Find where the given text appears and provide that cell's center as (x, y) coordinate. 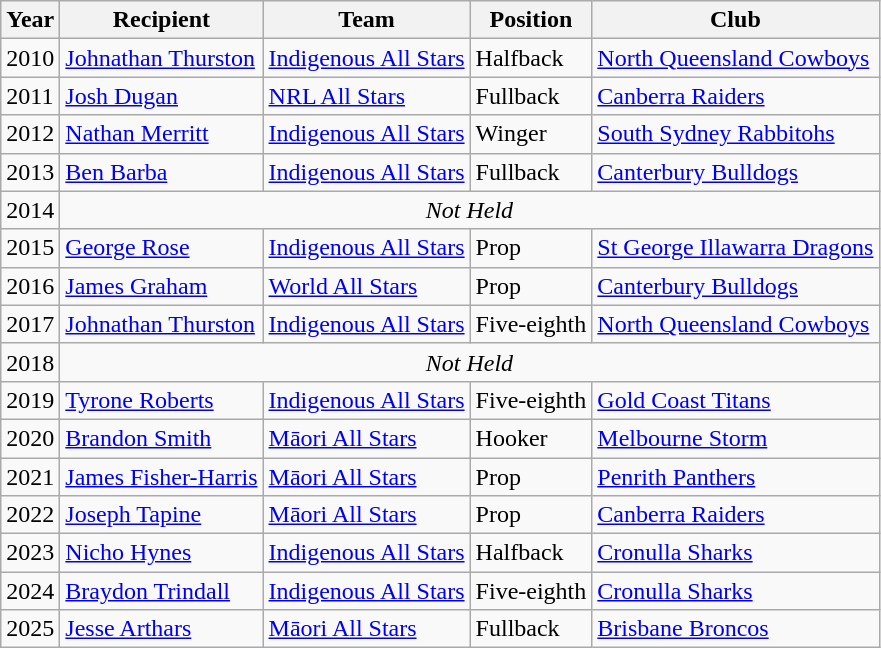
Position (531, 20)
2018 (30, 362)
Ben Barba (162, 172)
Tyrone Roberts (162, 400)
Gold Coast Titans (736, 400)
2024 (30, 591)
Joseph Tapine (162, 515)
2022 (30, 515)
2025 (30, 629)
NRL All Stars (366, 96)
Team (366, 20)
Club (736, 20)
Nathan Merritt (162, 134)
Jesse Arthars (162, 629)
Brisbane Broncos (736, 629)
Winger (531, 134)
2010 (30, 58)
2017 (30, 324)
2016 (30, 286)
Penrith Panthers (736, 477)
Year (30, 20)
2023 (30, 553)
James Graham (162, 286)
Josh Dugan (162, 96)
2014 (30, 210)
2013 (30, 172)
George Rose (162, 248)
2021 (30, 477)
Nicho Hynes (162, 553)
St George Illawarra Dragons (736, 248)
Melbourne Storm (736, 438)
2011 (30, 96)
Brandon Smith (162, 438)
South Sydney Rabbitohs (736, 134)
James Fisher-Harris (162, 477)
Hooker (531, 438)
Recipient (162, 20)
Braydon Trindall (162, 591)
2020 (30, 438)
World All Stars (366, 286)
2019 (30, 400)
2012 (30, 134)
2015 (30, 248)
